Locate the cell with the specified text and output its [X, Y] center coordinate. 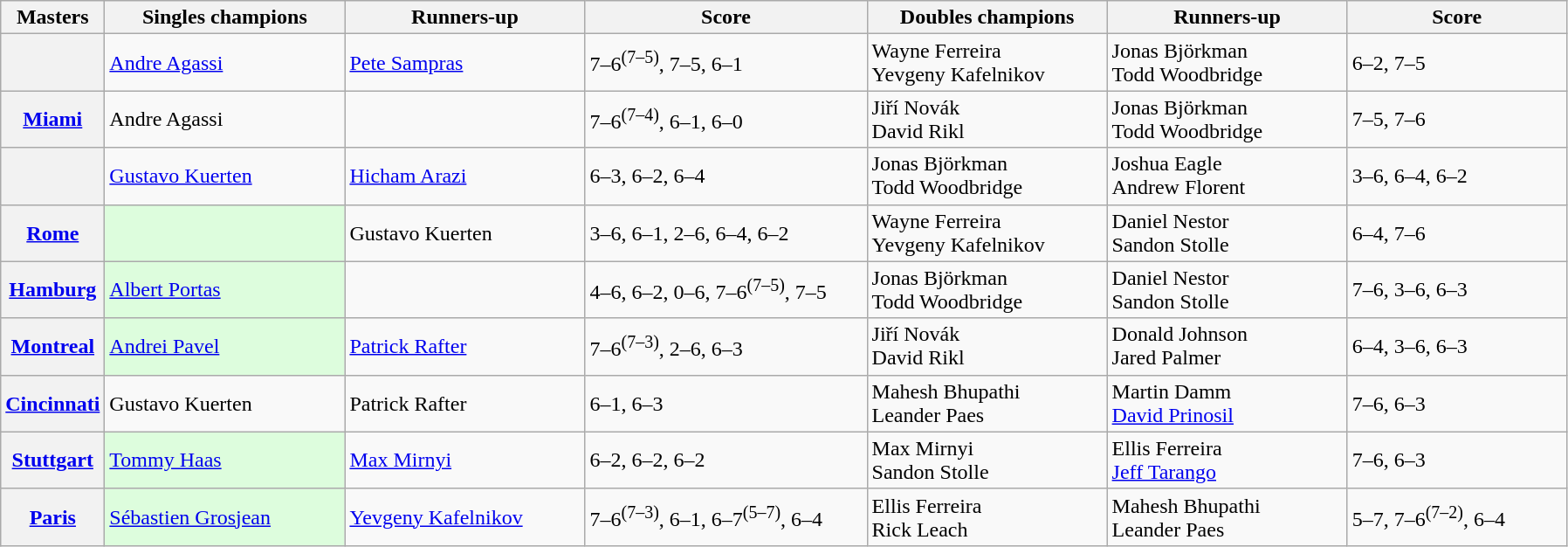
Joshua Eagle Andrew Florent [1228, 177]
6–4, 3–6, 6–3 [1456, 346]
Ellis Ferreira Rick Leach [987, 517]
Hamburg [52, 290]
Singles champions [225, 17]
Paris [52, 517]
5–7, 7–6(7–2), 6–4 [1456, 517]
7–6(7–3), 2–6, 6–3 [726, 346]
Hicham Arazi [464, 177]
Donald Johnson Jared Palmer [1228, 346]
Stuttgart [52, 460]
Max Mirnyi [464, 460]
7–6(7–3), 6–1, 6–7(5–7), 6–4 [726, 517]
Pete Sampras [464, 63]
Max Mirnyi Sandon Stolle [987, 460]
Albert Portas [225, 290]
7–5, 7–6 [1456, 119]
6–4, 7–6 [1456, 232]
Rome [52, 232]
6–2, 6–2, 6–2 [726, 460]
Montreal [52, 346]
4–6, 6–2, 0–6, 7–6(7–5), 7–5 [726, 290]
Sébastien Grosjean [225, 517]
3–6, 6–1, 2–6, 6–4, 6–2 [726, 232]
Martin Damm David Prinosil [1228, 404]
Andrei Pavel [225, 346]
7–6, 3–6, 6–3 [1456, 290]
Tommy Haas [225, 460]
3–6, 6–4, 6–2 [1456, 177]
7–6(7–4), 6–1, 6–0 [726, 119]
Miami [52, 119]
Yevgeny Kafelnikov [464, 517]
Doubles champions [987, 17]
6–2, 7–5 [1456, 63]
6–3, 6–2, 6–4 [726, 177]
Ellis Ferreira Jeff Tarango [1228, 460]
Masters [52, 17]
6–1, 6–3 [726, 404]
7–6(7–5), 7–5, 6–1 [726, 63]
Cincinnati [52, 404]
